For the text-containing cell, return its midpoint in (X, Y) coordinate format. 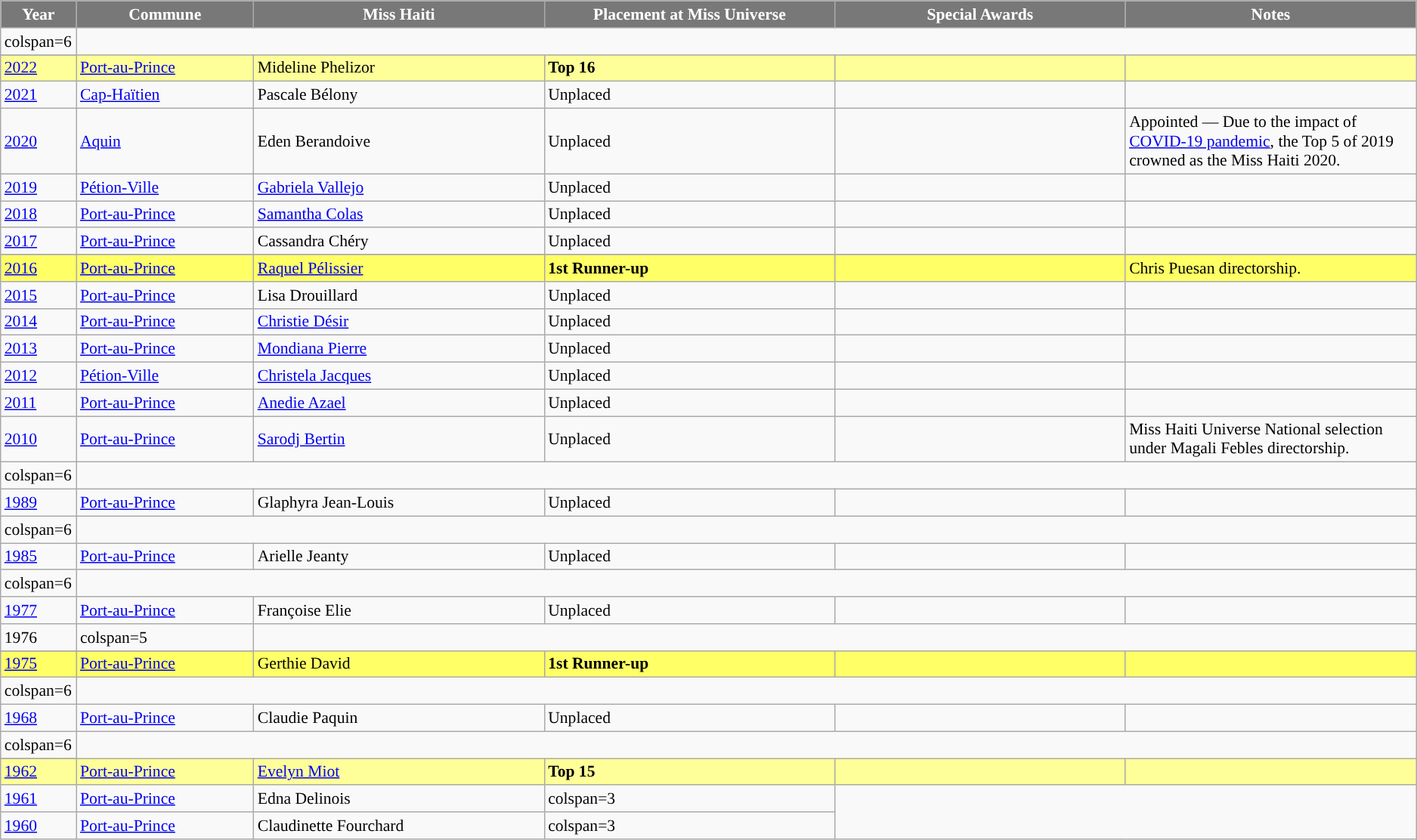
Mideline Phelizor (399, 68)
1961 (39, 799)
Cassandra Chéry (399, 242)
2020 (39, 142)
Claudie Paquin (399, 718)
Aquin (165, 142)
Special Awards (980, 14)
2019 (39, 187)
Commune (165, 14)
Pascale Bélony (399, 95)
Edna Delinois (399, 799)
2010 (39, 440)
Appointed — Due to the impact of COVID-19 pandemic, the Top 5 of 2019 crowned as the Miss Haiti 2020. (1271, 142)
colspan=5 (165, 638)
2016 (39, 268)
1989 (39, 503)
1962 (39, 772)
2014 (39, 322)
2015 (39, 295)
Miss Haiti (399, 14)
Cap-Haïtien (165, 95)
Lisa Drouillard (399, 295)
Chris Puesan directorship. (1271, 268)
Raquel Pélissier (399, 268)
Arielle Jeanty (399, 557)
Claudinette Fourchard (399, 826)
Top 15 (689, 772)
2017 (39, 242)
Eden Berandoive (399, 142)
Evelyn Miot (399, 772)
Christela Jacques (399, 376)
Year (39, 14)
1968 (39, 718)
2018 (39, 215)
2022 (39, 68)
1985 (39, 557)
Anedie Azael (399, 403)
Gerthie David (399, 664)
Christie Désir (399, 322)
Top 16 (689, 68)
2012 (39, 376)
Miss Haiti Universe National selection under Magali Febles directorship. (1271, 440)
Placement at Miss Universe (689, 14)
1976 (39, 638)
Mondiana Pierre (399, 349)
2021 (39, 95)
Notes (1271, 14)
Samantha Colas (399, 215)
2013 (39, 349)
Sarodj Bertin (399, 440)
Glaphyra Jean-Louis (399, 503)
1975 (39, 664)
Gabriela Vallejo (399, 187)
1977 (39, 610)
1960 (39, 826)
Françoise Elie (399, 610)
2011 (39, 403)
